Find where the given text appears and provide that cell's center as [X, Y] coordinate. 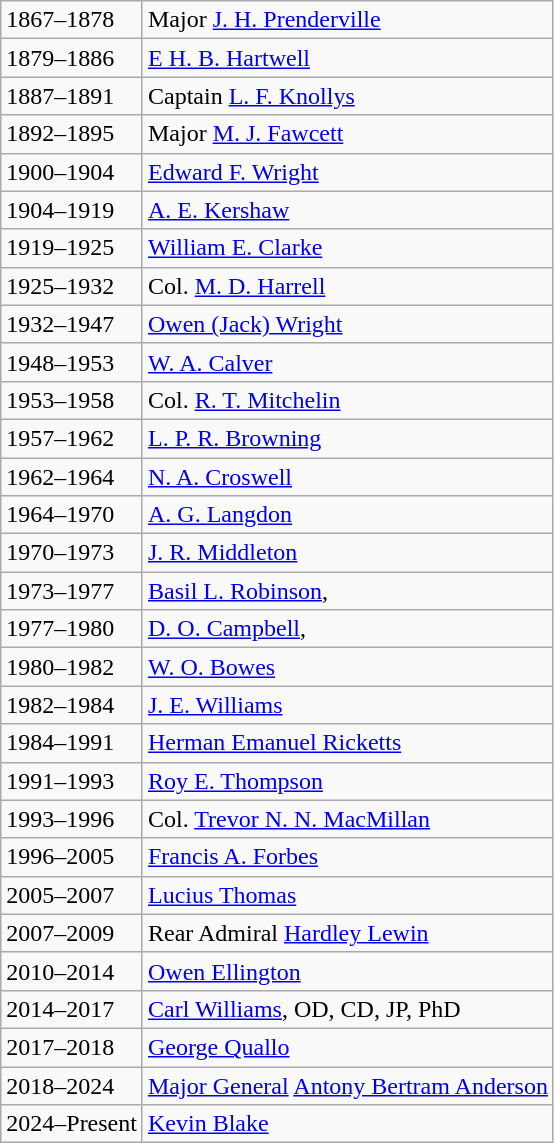
1919–1925 [72, 248]
William E. Clarke [348, 248]
1879–1886 [72, 58]
1996–2005 [72, 857]
1984–1991 [72, 743]
1957–1962 [72, 438]
1904–1919 [72, 210]
2024–Present [72, 1124]
Carl Williams, OD, CD, JP, PhD [348, 1009]
J. E. Williams [348, 705]
1993–1996 [72, 819]
Kevin Blake [348, 1124]
Roy E. Thompson [348, 781]
1932–1947 [72, 324]
J. R. Middleton [348, 553]
A. G. Langdon [348, 515]
1980–1982 [72, 667]
1991–1993 [72, 781]
1948–1953 [72, 362]
Captain L. F. Knollys [348, 96]
1887–1891 [72, 96]
1900–1904 [72, 172]
1973–1977 [72, 591]
Edward F. Wright [348, 172]
2017–2018 [72, 1047]
A. E. Kershaw [348, 210]
1925–1932 [72, 286]
1977–1980 [72, 629]
1867–1878 [72, 20]
Rear Admiral Hardley Lewin [348, 933]
1953–1958 [72, 400]
1964–1970 [72, 515]
2018–2024 [72, 1085]
Major M. J. Fawcett [348, 134]
L. P. R. Browning [348, 438]
Francis A. Forbes [348, 857]
1962–1964 [72, 477]
George Quallo [348, 1047]
2007–2009 [72, 933]
Lucius Thomas [348, 895]
E H. B. Hartwell [348, 58]
W. O. Bowes [348, 667]
N. A. Croswell [348, 477]
Owen (Jack) Wright [348, 324]
W. A. Calver [348, 362]
Owen Ellington [348, 971]
D. O. Campbell, [348, 629]
1982–1984 [72, 705]
Herman Emanuel Ricketts [348, 743]
Col. M. D. Harrell [348, 286]
2005–2007 [72, 895]
Major General Antony Bertram Anderson [348, 1085]
Major J. H. Prenderville [348, 20]
1970–1973 [72, 553]
1892–1895 [72, 134]
Col. Trevor N. N. MacMillan [348, 819]
2010–2014 [72, 971]
Basil L. Robinson, [348, 591]
Col. R. T. Mitchelin [348, 400]
2014–2017 [72, 1009]
